Find where the given text appears and provide that cell's center as [X, Y] coordinate. 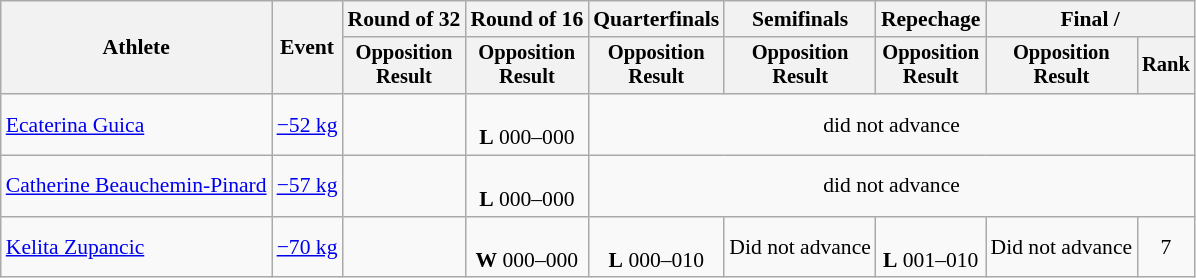
Event [308, 48]
Athlete [136, 48]
Semifinals [800, 19]
Quarterfinals [656, 19]
Kelita Zupancic [136, 248]
Repechage [931, 19]
Rank [1166, 66]
Final / [1090, 19]
L 000–010 [656, 248]
L 001–010 [931, 248]
−57 kg [308, 186]
Round of 16 [526, 19]
7 [1166, 248]
−70 kg [308, 248]
−52 kg [308, 124]
Ecaterina Guica [136, 124]
Catherine Beauchemin-Pinard [136, 186]
W 000–000 [526, 248]
Round of 32 [404, 19]
